Search for the cell housing the specified text and yield its (x, y) center coordinate. 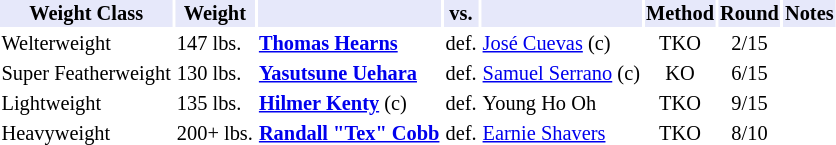
Weight Class (86, 14)
135 lbs. (214, 104)
Yasutsune Uehara (349, 74)
Samuel Serrano (c) (561, 74)
Young Ho Oh (561, 104)
KO (680, 74)
130 lbs. (214, 74)
Notes (809, 14)
147 lbs. (214, 44)
6/15 (749, 74)
2/15 (749, 44)
Thomas Hearns (349, 44)
Hilmer Kenty (c) (349, 104)
Super Featherweight (86, 74)
Round (749, 14)
vs. (461, 14)
9/15 (749, 104)
Weight (214, 14)
José Cuevas (c) (561, 44)
Welterweight (86, 44)
Lightweight (86, 104)
Method (680, 14)
